Search for the cell housing the specified text and yield its (X, Y) center coordinate. 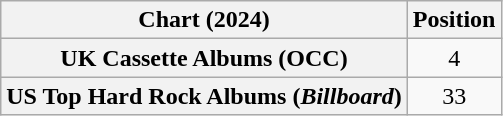
UK Cassette Albums (OCC) (204, 58)
US Top Hard Rock Albums (Billboard) (204, 96)
33 (454, 96)
4 (454, 58)
Chart (2024) (204, 20)
Position (454, 20)
